Return the (X, Y) coordinate for the center point of the cell that contains the specified text.  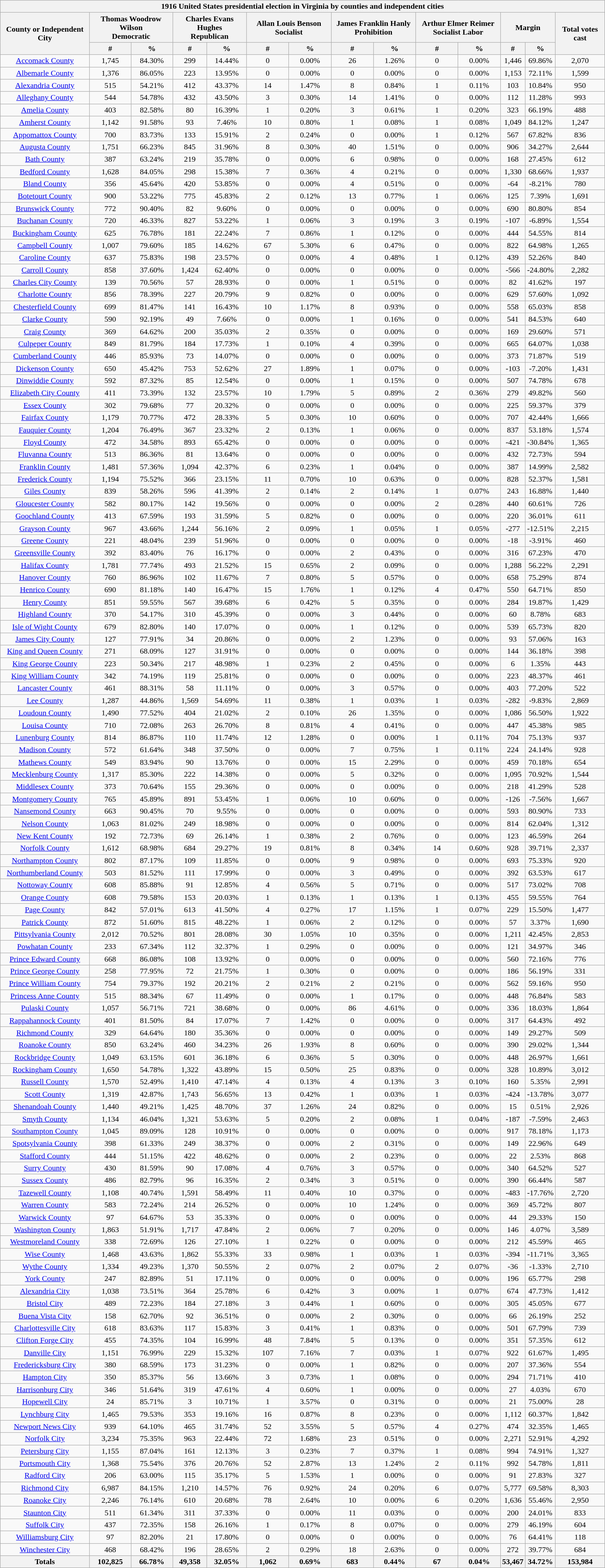
Amherst County (45, 122)
327 (580, 1476)
197 (580, 282)
2.64% (310, 1500)
45.64% (152, 184)
Smyth County (45, 1119)
Winchester City (45, 1549)
1,490 (111, 713)
668 (111, 959)
39.71% (540, 848)
23 (352, 1439)
51 (190, 1279)
1.42% (310, 1020)
1.89% (310, 368)
470 (580, 553)
65.03% (540, 307)
522 (580, 688)
67.23% (540, 553)
1,151 (111, 1353)
76.14% (152, 1500)
46.33% (152, 221)
-30.84% (540, 442)
180 (190, 1033)
48.70% (227, 1106)
41.50% (227, 910)
0.48% (395, 258)
840 (580, 258)
102,825 (111, 1562)
7.66% (227, 319)
Allan Louis BensonSocialist (289, 27)
150 (580, 1217)
Warwick County (45, 1217)
3,012 (580, 1070)
-8.21% (540, 184)
501 (513, 1328)
48.62% (227, 1156)
-13.78% (540, 1094)
96 (190, 1180)
316 (513, 553)
596 (190, 491)
81.02% (152, 824)
32.05% (227, 1562)
-12.51% (540, 528)
837 (513, 430)
1,211 (513, 934)
64.41% (540, 1537)
15.91% (227, 134)
963 (190, 1439)
0.50% (310, 1070)
Clifton Forge City (45, 1340)
489 (111, 1303)
81.18% (152, 590)
42.87% (152, 1094)
0.28% (479, 504)
Middlesex County (45, 787)
Franklin County (45, 467)
81 (190, 454)
2,950 (580, 1500)
Newport News City (45, 1426)
118 (580, 1537)
49 (190, 319)
1,321 (190, 1119)
10.89% (540, 1070)
Giles County (45, 491)
590 (111, 319)
-17.76% (540, 1193)
56.71% (152, 1008)
0.89% (395, 393)
87.32% (152, 381)
1,661 (580, 1057)
28.93% (227, 282)
19.56% (227, 504)
2,869 (580, 700)
70.77% (152, 418)
Alexandria County (45, 85)
221 (111, 540)
Charlotte County (45, 294)
2,710 (580, 1266)
Suffolk City (45, 1525)
21.52% (227, 565)
366 (190, 479)
126 (190, 1242)
541 (513, 319)
14.38% (227, 774)
437 (111, 1525)
19.16% (227, 1414)
376 (190, 1463)
81.50% (152, 1020)
22.96% (540, 1143)
45.05% (540, 1303)
513 (111, 454)
60.37% (540, 1414)
20.21% (227, 984)
51.15% (152, 1156)
704 (513, 737)
2,271 (513, 1439)
2.87% (310, 1463)
Arthur Elmer ReimerSocialist Labor (458, 27)
-103 (513, 368)
1,495 (580, 1353)
549 (111, 762)
1,317 (111, 774)
27.83% (540, 1476)
44.86% (152, 700)
Pittsylvania County (45, 934)
593 (513, 811)
James City County (45, 639)
Madison County (45, 750)
14.99% (540, 467)
51.60% (152, 922)
22 (513, 1156)
13.64% (227, 454)
572 (111, 750)
41.62% (540, 282)
801 (190, 934)
776 (580, 959)
139 (111, 282)
80.90% (540, 811)
1,086 (513, 713)
85.71% (152, 1402)
-187 (513, 1119)
258 (111, 971)
1,365 (580, 442)
0.45% (395, 664)
-24.80% (540, 270)
20.32% (227, 405)
36.51% (227, 1316)
2.29% (395, 762)
Southampton County (45, 1131)
42.45% (540, 934)
73.51% (152, 1291)
218 (513, 787)
554 (580, 1365)
Dinwiddie County (45, 381)
2,463 (580, 1119)
342 (111, 676)
78.18% (540, 1131)
119 (190, 676)
31.91% (227, 651)
Nottoway County (45, 885)
562 (513, 984)
86.87% (152, 737)
82.58% (152, 110)
12.85% (227, 885)
760 (111, 578)
62.04% (540, 824)
79.53% (152, 1414)
1,636 (513, 1500)
35.78% (227, 159)
Hopewell City (45, 1402)
503 (111, 873)
-64 (513, 184)
922 (513, 1353)
539 (513, 627)
658 (513, 578)
Northumberland County (45, 873)
1,204 (111, 430)
Portsmouth City (45, 1463)
Charles Evans HughesRepublican (209, 27)
28.08% (227, 934)
45.59% (540, 1242)
206 (111, 1476)
20.68% (227, 1500)
61.33% (152, 1143)
64.98% (540, 245)
836 (580, 134)
822 (513, 245)
5.35% (540, 1082)
68.42% (152, 1549)
1.05% (310, 934)
1,376 (111, 73)
62.40% (227, 270)
1,153 (513, 73)
Shenandoah County (45, 1106)
1,666 (580, 418)
587 (580, 1180)
5.30% (310, 245)
1,431 (580, 368)
1,412 (580, 1291)
Buchanan County (45, 221)
56.22% (540, 565)
0.63% (395, 479)
336 (513, 1008)
Buena Vista City (45, 1316)
Stafford County (45, 1156)
48.22% (227, 922)
83.40% (152, 553)
45.39% (227, 614)
39.68% (227, 602)
1,155 (111, 1451)
146 (513, 1230)
79.37% (152, 984)
239 (190, 540)
67.34% (152, 946)
74.19% (152, 676)
Botetourt County (45, 196)
28.33% (227, 418)
81.79% (152, 344)
Lancaster County (45, 688)
284 (513, 602)
1,327 (580, 1451)
1,094 (190, 467)
65.42% (227, 442)
Danville City (45, 1353)
212 (513, 1242)
56.19% (540, 971)
Montgomery County (45, 799)
3,234 (111, 1439)
0.32% (395, 774)
Scott County (45, 1094)
58.49% (227, 1193)
1,194 (111, 479)
60.61% (540, 504)
70.92% (540, 774)
43.50% (227, 98)
-18 (513, 540)
1,344 (580, 1045)
Tazewell County (45, 1193)
Northampton County (45, 860)
66.44% (540, 1180)
35.17% (227, 1476)
61.64% (152, 750)
370 (111, 614)
47.73% (540, 1291)
25.78% (227, 1291)
53.85% (227, 184)
1,247 (580, 122)
Richmond City (45, 1488)
517 (513, 885)
0.49% (395, 873)
186 (513, 971)
993 (580, 98)
0.40% (310, 1193)
222 (190, 774)
243 (513, 491)
102 (190, 578)
Page County (45, 910)
60 (513, 614)
1,057 (111, 1008)
1.28% (310, 737)
Fairfax County (45, 418)
66 (513, 1316)
-1.33% (540, 1266)
80.80% (540, 208)
1,045 (111, 1131)
Margin (528, 27)
16.43% (227, 307)
364 (190, 1291)
219 (190, 159)
430 (111, 1168)
49.21% (152, 1106)
379 (580, 405)
57.01% (152, 910)
133 (190, 134)
66.19% (540, 110)
83.63% (152, 1328)
84.05% (152, 172)
474 (513, 1426)
Russell County (45, 1082)
68.09% (152, 651)
31.74% (227, 1426)
163 (580, 639)
1,751 (111, 147)
507 (513, 381)
Petersburg City (45, 1451)
263 (190, 725)
2,070 (580, 61)
Patrick County (45, 922)
12.13% (227, 1451)
66.23% (152, 147)
198 (190, 258)
17.11% (227, 1279)
84.53% (540, 319)
4.07% (540, 1230)
33 (268, 1254)
73.39% (152, 393)
649 (580, 1143)
26.16% (227, 1525)
1,781 (111, 565)
815 (190, 922)
0.39% (395, 344)
23.15% (227, 479)
49.82% (540, 393)
1,210 (190, 1488)
1,922 (580, 713)
Wythe County (45, 1266)
1,173 (580, 1131)
1,863 (111, 1230)
356 (111, 184)
Brunswick County (45, 208)
107 (268, 1353)
104 (190, 1340)
699 (111, 307)
50.34% (152, 664)
31.23% (227, 1365)
54.55% (540, 233)
920 (580, 860)
665 (513, 344)
75.35% (152, 1439)
0.56% (310, 885)
71.71% (540, 1377)
13.95% (227, 73)
75.83% (152, 258)
-3.91% (540, 540)
1,811 (580, 1463)
34.27% (540, 147)
54.17% (152, 614)
2,291 (580, 565)
Charles City County (45, 282)
1,322 (190, 1070)
Norfolk City (45, 1439)
1,265 (580, 245)
25.81% (227, 676)
Greene County (45, 540)
153,984 (580, 1562)
842 (111, 910)
527 (580, 1168)
1,591 (190, 1193)
340 (513, 1168)
Total votes cast (580, 34)
54.21% (152, 85)
207 (513, 1365)
1,410 (190, 1082)
Roanoke City (45, 1500)
14.57% (227, 1488)
81.52% (152, 873)
26.52% (227, 1205)
891 (190, 799)
27.18% (227, 1303)
7.16% (310, 1353)
73.02% (540, 885)
70 (190, 811)
Hampton City (45, 1377)
1,691 (580, 196)
7.46% (227, 122)
1,581 (580, 479)
132 (190, 393)
69 (190, 836)
-36 (513, 1266)
91.58% (152, 122)
856 (111, 294)
1,095 (513, 774)
56 (190, 1377)
Wise County (45, 1254)
22.44% (227, 1439)
11.74% (227, 737)
82.79% (152, 1180)
328 (513, 1070)
85.30% (152, 774)
Highland County (45, 614)
14.07% (227, 356)
77.91% (152, 639)
939 (111, 1426)
0.24% (310, 134)
468 (111, 1549)
0.75% (395, 750)
45.89% (152, 799)
76.84% (540, 996)
86.08% (152, 959)
68.98% (152, 848)
Rockbridge County (45, 1057)
7.84% (310, 1340)
52.37% (540, 479)
76.78% (152, 233)
0.77% (395, 196)
4,292 (580, 1439)
New Kent County (45, 836)
Caroline County (45, 258)
-126 (513, 799)
103 (513, 85)
-9.83% (540, 700)
75.52% (152, 479)
52.91% (540, 1439)
331 (580, 971)
Grayson County (45, 528)
59.16% (540, 984)
693 (513, 860)
985 (580, 725)
0.16% (395, 319)
-6.89% (540, 221)
37.36% (540, 1365)
34.97% (540, 946)
James Franklin HanlyProhibition (374, 27)
Bristol City (45, 1303)
90.40% (152, 208)
128 (190, 1131)
4.61% (395, 1008)
617 (580, 873)
40 (352, 147)
48.04% (152, 540)
1,424 (190, 270)
Lee County (45, 700)
305 (513, 1303)
1916 United States presidential election in Virginia by counties and independent cities (302, 6)
80.17% (152, 504)
0.86% (310, 233)
224 (513, 750)
338 (111, 1242)
85.37% (152, 1377)
69.58% (540, 1488)
519 (580, 356)
58 (190, 688)
Radford City (45, 1476)
Rockingham County (45, 1070)
Prince Edward County (45, 959)
14.44% (227, 61)
1.76% (310, 590)
329 (111, 1033)
10.84% (540, 85)
299 (190, 61)
0.15% (395, 381)
367 (190, 430)
610 (190, 1500)
47.14% (227, 1082)
1,108 (111, 1193)
3.57% (310, 1402)
121 (513, 946)
1.53% (310, 1476)
350 (111, 1377)
37.50% (227, 750)
404 (190, 713)
38.37% (227, 1143)
26.14% (227, 836)
3,365 (580, 1254)
20.79% (227, 294)
77.20% (540, 688)
43.63% (152, 1254)
64.43% (540, 1020)
Rappahannock County (45, 1020)
294 (513, 1377)
1,134 (111, 1119)
42.37% (227, 467)
Princess Anne County (45, 996)
1,312 (580, 824)
-282 (513, 700)
86.36% (152, 454)
765 (111, 799)
380 (111, 1365)
144 (513, 651)
59.37% (540, 405)
76.49% (152, 430)
5,777 (513, 1488)
272 (513, 1549)
15.50% (540, 910)
57.36% (152, 467)
1.68% (310, 1439)
67.79% (540, 1328)
11.28% (540, 98)
Chesterfield County (45, 307)
1,062 (268, 1562)
27.45% (540, 159)
Buckingham County (45, 233)
68.66% (540, 172)
Fluvanna County (45, 454)
153 (190, 897)
1,628 (111, 172)
53 (190, 1217)
820 (580, 627)
48.37% (540, 676)
142 (190, 504)
160 (513, 1082)
1,862 (190, 1254)
Richmond County (45, 1033)
71.87% (540, 356)
168 (513, 159)
854 (580, 208)
11.85% (227, 860)
72.69% (152, 1242)
550 (513, 590)
75.29% (540, 578)
Frederick County (45, 479)
1,937 (580, 172)
720 (111, 221)
79.58% (152, 897)
45.42% (152, 368)
446 (111, 356)
15.32% (227, 1353)
3,077 (580, 1094)
68.59% (152, 1365)
Staunton City (45, 1512)
317 (513, 1020)
1,287 (111, 700)
51.91% (152, 1230)
52.49% (152, 1082)
92.19% (152, 319)
26.70% (227, 725)
310 (190, 614)
780 (580, 184)
29.60% (540, 331)
70.52% (152, 934)
629 (513, 294)
-277 (513, 528)
38.68% (227, 1008)
16.47% (227, 590)
311 (190, 1512)
70.64% (152, 787)
16.99% (227, 1340)
Alleghany County (45, 98)
1.15% (395, 910)
0.22% (310, 1242)
Hanover County (45, 578)
83.73% (152, 134)
9.55% (227, 811)
36.01% (540, 516)
18.03% (540, 1008)
Louisa County (45, 725)
401 (111, 1020)
17.73% (227, 344)
-7.59% (540, 1119)
906 (513, 147)
1,330 (513, 172)
56.65% (227, 1094)
35.33% (227, 1217)
County or Independent City (45, 34)
34 (190, 639)
594 (580, 454)
64.62% (152, 331)
8.78% (540, 614)
775 (190, 196)
845 (190, 147)
900 (111, 196)
439 (513, 258)
Craig County (45, 331)
45.83% (227, 196)
Gloucester County (45, 504)
45.38% (540, 725)
24.01% (540, 1512)
Henrico County (45, 590)
1,063 (111, 824)
1,288 (513, 565)
Williamsburg City (45, 1537)
420 (190, 184)
85.88% (152, 885)
247 (111, 1279)
64.10% (152, 1426)
74.35% (152, 1340)
17.99% (227, 873)
802 (111, 860)
16.88% (540, 491)
34.72% (540, 1562)
1,370 (190, 1266)
Spotsylvania County (45, 1143)
29.33% (540, 1217)
77.95% (152, 971)
Appomattox County (45, 134)
13.92% (227, 959)
Halifax County (45, 565)
51.64% (152, 1390)
Alexandria City (45, 1291)
618 (111, 1328)
492 (580, 1020)
42.44% (540, 418)
Accomack County (45, 61)
851 (111, 602)
0.93% (395, 307)
707 (513, 418)
-421 (513, 442)
85.93% (152, 356)
48 (268, 1340)
Pulaski County (45, 1008)
7.39% (540, 196)
77.74% (152, 565)
1,112 (513, 1414)
233 (111, 946)
558 (513, 307)
8,303 (580, 1488)
Bath County (45, 159)
351 (513, 1340)
-566 (513, 270)
1,570 (111, 1082)
807 (580, 1205)
488 (580, 110)
21.02% (227, 713)
15.83% (227, 1328)
1.79% (310, 393)
173 (190, 1365)
2,246 (111, 1500)
348 (190, 750)
88.31% (152, 688)
43.37% (227, 85)
0.61% (395, 110)
82.80% (152, 627)
447 (513, 725)
13.76% (227, 762)
0.70% (310, 479)
63.15% (152, 1057)
43.66% (152, 528)
17 (352, 910)
123 (513, 836)
84.30% (152, 61)
14.62% (227, 245)
493 (190, 565)
77 (190, 405)
Nelson County (45, 824)
Warren County (45, 1205)
18 (352, 1549)
37.60% (152, 270)
726 (580, 504)
York County (45, 1279)
1,599 (580, 73)
181 (190, 233)
Lynchburg City (45, 1414)
Norfolk County (45, 848)
833 (580, 1512)
422 (190, 1156)
47.84% (227, 1230)
1,477 (580, 910)
2,215 (580, 528)
82.20% (152, 1537)
34.23% (227, 1045)
King George County (45, 664)
16.39% (227, 110)
764 (580, 897)
679 (111, 627)
23.32% (227, 430)
1,574 (580, 430)
Bedford County (45, 172)
1,007 (111, 245)
78.39% (152, 294)
84.12% (540, 122)
78 (268, 1500)
65.73% (540, 627)
Fauquier County (45, 430)
79.60% (152, 245)
10.71% (227, 1402)
25 (352, 1070)
Charlottesville City (45, 1328)
459 (513, 762)
1,690 (580, 922)
1,244 (190, 528)
Clarke County (45, 319)
87.04% (152, 1451)
3,589 (580, 1230)
Elizabeth City County (45, 393)
Bland County (45, 184)
22.24% (227, 233)
141 (190, 307)
710 (111, 725)
0.84% (395, 85)
72.16% (540, 959)
17.08% (227, 1168)
10.91% (227, 1131)
1,319 (111, 1094)
19 (268, 848)
35.36% (227, 1033)
1.93% (310, 1045)
772 (111, 208)
1,745 (111, 61)
1.17% (310, 307)
839 (111, 491)
1,446 (513, 61)
1,864 (580, 1008)
32.37% (227, 946)
86.96% (152, 578)
410 (580, 1377)
Washington County (45, 1230)
King William County (45, 676)
2,644 (580, 147)
Carroll County (45, 270)
47.61% (227, 1390)
637 (111, 258)
King and Queen County (45, 651)
58.26% (152, 491)
Greensville County (45, 553)
Thomas Woodrow WilsonDemocratic (131, 27)
15.38% (227, 172)
27.10% (227, 1242)
893 (190, 442)
601 (190, 1057)
440 (513, 504)
Amelia County (45, 110)
161 (190, 1451)
739 (580, 1328)
1.23% (395, 639)
76.99% (152, 1353)
89.09% (152, 1131)
65.77% (540, 1279)
84.15% (152, 1488)
650 (111, 368)
56.50% (540, 713)
75.13% (540, 737)
61.34% (152, 1512)
46.19% (540, 1525)
1.47% (310, 85)
Augusta County (45, 147)
117 (190, 1328)
155 (190, 787)
Totals (45, 1562)
1,425 (190, 1106)
874 (580, 578)
57.35% (540, 1340)
63.53% (540, 873)
52.26% (540, 258)
81.59% (152, 1168)
3.55% (310, 1426)
30 (268, 934)
72.08% (152, 725)
2,012 (111, 934)
64.71% (540, 590)
13.66% (227, 1377)
11.49% (227, 996)
39.77% (540, 1549)
Westmoreland County (45, 1242)
Prince William County (45, 984)
41.39% (227, 491)
80 (190, 110)
Mathews County (45, 762)
271 (111, 651)
994 (513, 1451)
0.92% (310, 1488)
592 (111, 381)
16.17% (227, 553)
81.47% (152, 307)
21.75% (227, 971)
967 (111, 528)
37 (268, 1106)
582 (111, 504)
Isle of Wight County (45, 627)
225 (513, 405)
1,554 (580, 221)
44 (513, 1217)
1,481 (111, 467)
1,092 (580, 294)
17.80% (227, 1537)
753 (190, 368)
411 (111, 393)
1,544 (580, 774)
Goochland County (45, 516)
43.89% (227, 1070)
Cumberland County (45, 356)
109 (190, 860)
Floyd County (45, 442)
46.04% (152, 1119)
1,334 (111, 1266)
0.73% (310, 1377)
353 (190, 1414)
1,429 (580, 602)
Mecklenburg County (45, 774)
-483 (513, 1193)
193 (190, 516)
2,337 (580, 848)
24.14% (540, 750)
2,720 (580, 1193)
62.70% (152, 1316)
1.41% (395, 98)
74.91% (540, 1451)
1,468 (111, 1254)
1,179 (111, 418)
72.24% (152, 1205)
828 (513, 479)
54.69% (227, 700)
9.60% (227, 208)
20.86% (227, 639)
Henry County (45, 602)
70.56% (152, 282)
67.59% (152, 516)
115 (190, 1476)
35.03% (227, 331)
611 (580, 516)
73 (190, 356)
733 (580, 811)
Harrisonburg City (45, 1390)
86 (352, 1008)
-7.56% (540, 799)
0.43% (395, 553)
72.23% (152, 1303)
57.60% (540, 294)
87.17% (152, 860)
-7.20% (540, 368)
55.33% (227, 1254)
Orange County (45, 897)
53,467 (513, 1562)
Dickenson County (45, 368)
872 (111, 922)
69.86% (540, 61)
20.76% (227, 1463)
1,667 (580, 799)
Campbell County (45, 245)
11.11% (227, 688)
55.46% (540, 1500)
75.54% (152, 1463)
32.35% (540, 1426)
51.96% (227, 540)
49.23% (152, 1266)
50.55% (227, 1266)
252 (580, 1316)
849 (111, 344)
1,842 (580, 1414)
34.58% (152, 442)
2.53% (540, 1156)
53.45% (227, 799)
227 (190, 294)
613 (190, 910)
20.03% (227, 897)
64.64% (152, 1033)
67.82% (540, 134)
640 (580, 319)
64.07% (540, 344)
52.62% (227, 368)
29.02% (540, 1045)
86.05% (152, 73)
2,991 (580, 1082)
827 (190, 221)
Powhatan County (45, 946)
77.52% (152, 713)
220 (513, 516)
0.87% (310, 1414)
-107 (513, 221)
Essex County (45, 405)
85 (190, 381)
2,582 (580, 467)
92 (190, 1316)
604 (580, 1525)
511 (111, 1512)
28.65% (227, 1549)
82.89% (152, 1279)
670 (580, 1390)
56.16% (227, 528)
53.63% (227, 1119)
1,368 (111, 1463)
26.19% (540, 1316)
Lunenburg County (45, 737)
90.45% (152, 811)
Fredericksburg City (45, 1365)
544 (111, 98)
654 (580, 762)
625 (111, 233)
1,650 (111, 1070)
937 (580, 737)
412 (190, 85)
48.98% (227, 664)
75.00% (540, 1402)
3.37% (540, 922)
88.34% (152, 996)
31.96% (227, 147)
486 (111, 1180)
37.33% (227, 1512)
125 (513, 196)
28 (580, 1402)
75.33% (540, 860)
26.97% (540, 1057)
29.36% (227, 787)
12 (268, 737)
Prince George County (45, 971)
40.74% (152, 1193)
185 (190, 245)
2,926 (580, 1106)
Culpeper County (45, 344)
18.98% (227, 824)
11.67% (227, 578)
1,142 (111, 122)
83.94% (152, 762)
169 (513, 331)
708 (580, 885)
0.71% (395, 885)
0.69% (310, 1562)
108 (190, 959)
721 (190, 1008)
45.72% (540, 1205)
16.35% (227, 1180)
868 (580, 1156)
917 (513, 1131)
-424 (513, 1094)
63.00% (152, 1476)
674 (513, 1291)
571 (580, 331)
-394 (513, 1254)
992 (513, 1463)
66.78% (152, 1562)
74.78% (540, 381)
64.67% (152, 1217)
302 (111, 405)
1,717 (190, 1230)
217 (190, 664)
72.11% (540, 73)
677 (580, 1303)
Nansemond County (45, 811)
49,358 (190, 1562)
4.03% (540, 1390)
Albemarle County (45, 73)
323 (513, 110)
Loudoun County (45, 713)
214 (190, 1205)
79.68% (152, 405)
1.51% (395, 147)
319 (190, 1390)
12.54% (227, 381)
111 (190, 873)
1,612 (111, 848)
41.29% (540, 787)
72.35% (152, 1525)
2.63% (395, 1549)
2,282 (580, 270)
1,743 (190, 1094)
57.06% (540, 639)
Sussex County (45, 1180)
70.18% (540, 762)
53.18% (540, 430)
0.65% (310, 565)
Roanoke County (45, 1045)
16 (268, 1414)
110 (190, 737)
-11.71% (540, 1254)
509 (580, 1033)
663 (111, 811)
700 (111, 134)
6,987 (111, 1488)
61.67% (540, 1353)
528 (580, 787)
46.59% (540, 836)
31.59% (227, 516)
1,569 (190, 700)
19.87% (540, 602)
64.52% (540, 1168)
Surry County (45, 1168)
443 (580, 664)
754 (111, 984)
264 (580, 836)
2,853 (580, 934)
678 (580, 381)
84 (190, 1020)
413 (111, 516)
